Find where the given text appears and provide that cell's center as (x, y) coordinate. 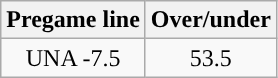
UNA -7.5 (74, 58)
Over/under (210, 20)
53.5 (210, 58)
Pregame line (74, 20)
